Pinpoint the cell where the given text exists, returning its (x, y) midpoint coordinate. 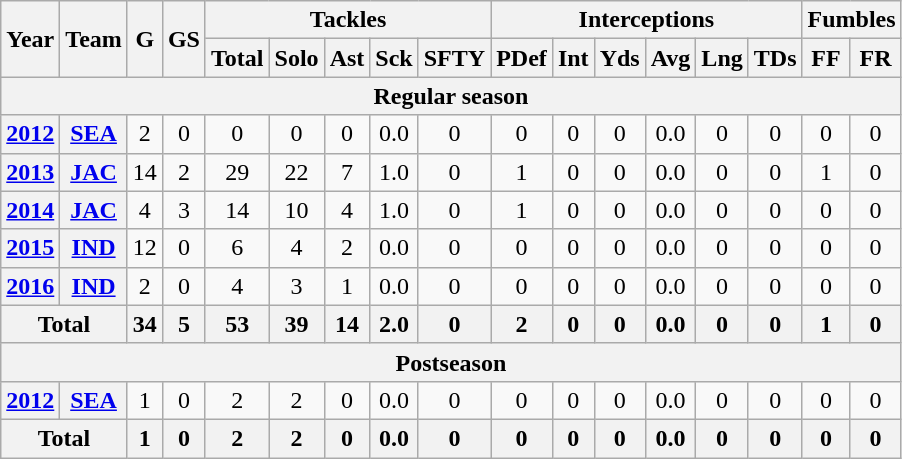
Interceptions (646, 20)
12 (144, 248)
FR (876, 58)
29 (237, 172)
Sck (394, 58)
39 (296, 324)
53 (237, 324)
10 (296, 210)
34 (144, 324)
Team (94, 39)
2014 (30, 210)
2.0 (394, 324)
2016 (30, 286)
5 (184, 324)
Avg (670, 58)
7 (347, 172)
Int (573, 58)
Tackles (348, 20)
Year (30, 39)
Ast (347, 58)
GS (184, 39)
Yds (620, 58)
G (144, 39)
2013 (30, 172)
Fumbles (852, 20)
22 (296, 172)
FF (826, 58)
PDef (522, 58)
6 (237, 248)
Lng (722, 58)
Regular season (451, 96)
TDs (775, 58)
SFTY (454, 58)
Solo (296, 58)
2015 (30, 248)
Postseason (451, 362)
